Determine the (X, Y) coordinate at the center of the cell enclosing the given text.  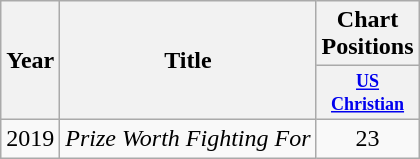
23 (368, 138)
Chart Positions (368, 34)
2019 (30, 138)
Year (30, 60)
USChristian (368, 93)
Prize Worth Fighting For (188, 138)
Title (188, 60)
